Return the [X, Y] coordinate for the center point of the cell that contains the specified text.  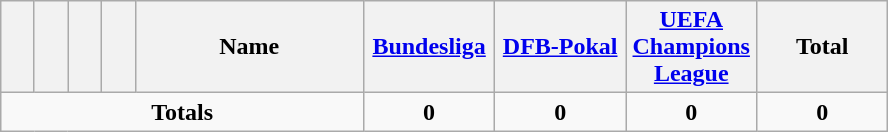
Name [250, 47]
Bundesliga [430, 47]
DFB-Pokal [560, 47]
Totals [182, 112]
Total [822, 47]
UEFA Champions League [692, 47]
